Identify which cell holds the provided text, then report its (X, Y) central coordinate. 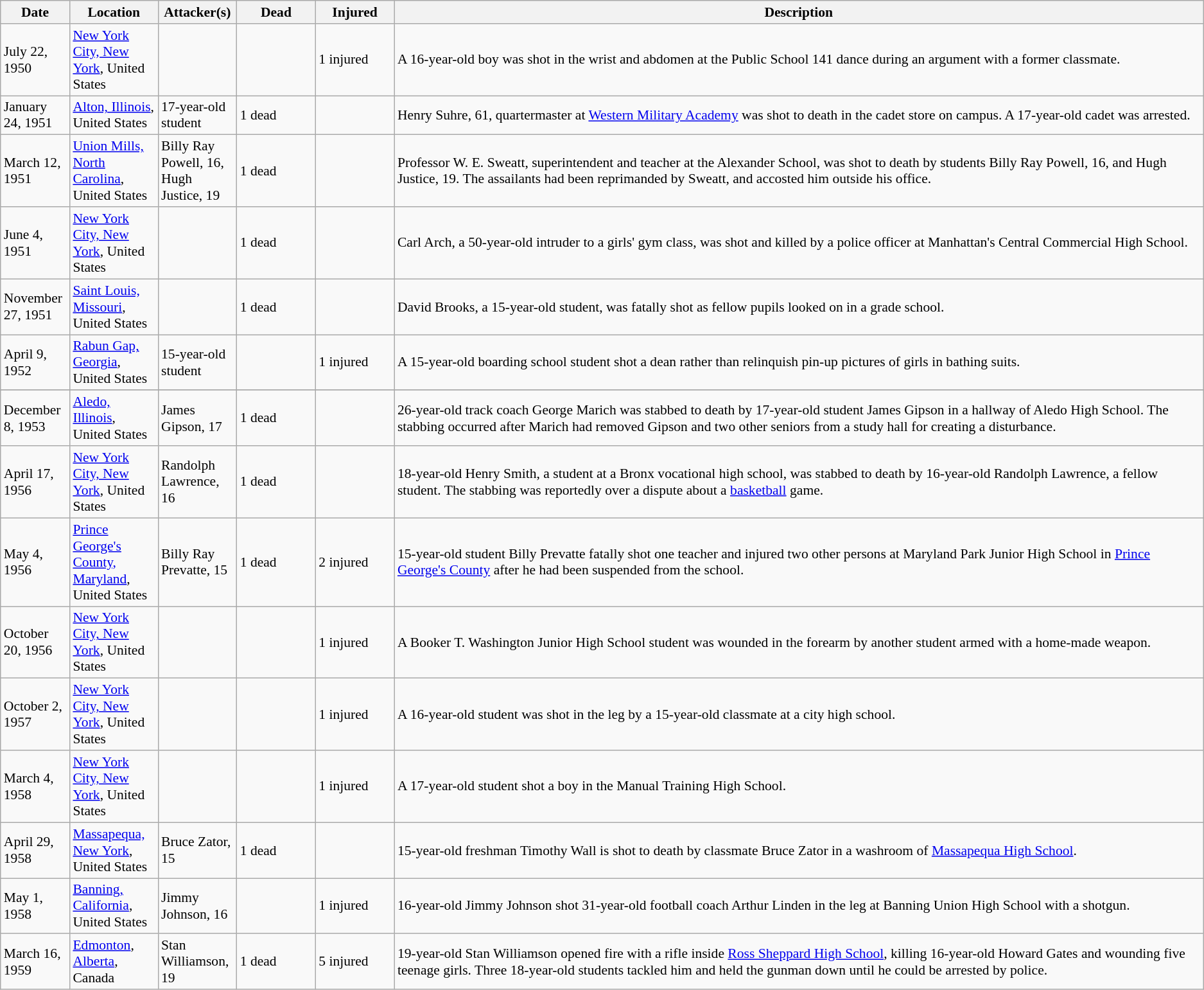
April 17, 1956 (35, 482)
Rabun Gap, Georgia, United States (114, 362)
April 9, 1952 (35, 362)
15-year-old student (198, 362)
Randolph Lawrence, 16 (198, 482)
Description (799, 12)
January 24, 1951 (35, 116)
Date (35, 12)
March 12, 1951 (35, 171)
Henry Suhre, 61, quartermaster at Western Military Academy was shot to death in the cadet store on campus. A 17-year-old cadet was arrested. (799, 116)
A 15-year-old boarding school student shot a dean rather than relinquish pin-up pictures of girls in bathing suits. (799, 362)
Dead (276, 12)
17-year-old student (198, 116)
A 16-year-old boy was shot in the wrist and abdomen at the Public School 141 dance during an argument with a former classmate. (799, 60)
James Gipson, 17 (198, 419)
November 27, 1951 (35, 307)
Alton, Illinois, United States (114, 116)
Saint Louis, Missouri, United States (114, 307)
Massapequa, New York, United States (114, 851)
Attacker(s) (198, 12)
Jimmy Johnson, 16 (198, 906)
5 injured (354, 962)
July 22, 1950 (35, 60)
October 2, 1957 (35, 714)
May 1, 1958 (35, 906)
March 4, 1958 (35, 786)
Stan Williamson, 19 (198, 962)
Location (114, 12)
Carl Arch, a 50-year-old intruder to a girls' gym class, was shot and killed by a police officer at Manhattan's Central Commercial High School. (799, 243)
Billy Ray Prevatte, 15 (198, 562)
March 16, 1959 (35, 962)
October 20, 1956 (35, 642)
David Brooks, a 15-year-old student, was fatally shot as fellow pupils looked on in a grade school. (799, 307)
15-year-old freshman Timothy Wall is shot to death by classmate Bruce Zator in a washroom of Massapequa High School. (799, 851)
Billy Ray Powell, 16,Hugh Justice, 19 (198, 171)
A 16-year-old student was shot in the leg by a 15-year-old classmate at a city high school. (799, 714)
May 4, 1956 (35, 562)
April 29, 1958 (35, 851)
2 injured (354, 562)
Aledo, Illinois, United States (114, 419)
Union Mills, North Carolina, United States (114, 171)
A Booker T. Washington Junior High School student was wounded in the forearm by another student armed with a home-made weapon. (799, 642)
A 17-year-old student shot a boy in the Manual Training High School. (799, 786)
December 8, 1953 (35, 419)
Bruce Zator, 15 (198, 851)
Prince George's County, Maryland,United States (114, 562)
June 4, 1951 (35, 243)
Banning, California, United States (114, 906)
16-year-old Jimmy Johnson shot 31-year-old football coach Arthur Linden in the leg at Banning Union High School with a shotgun. (799, 906)
Injured (354, 12)
Edmonton, Alberta, Canada (114, 962)
